Determine the (X, Y) coordinate at the center of the cell enclosing the given text.  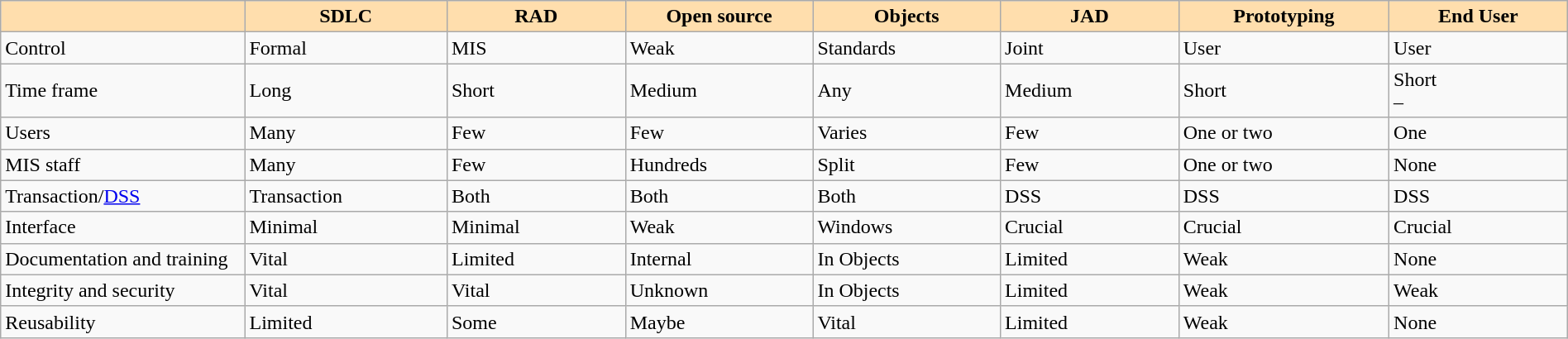
Standards (906, 48)
Open source (719, 17)
Some (536, 322)
Split (906, 165)
Long (346, 91)
MIS staff (122, 165)
Any (906, 91)
Transaction/DSS (122, 196)
Reusability (122, 322)
RAD (536, 17)
Prototyping (1284, 17)
One (1479, 133)
Documentation and training (122, 259)
Joint (1090, 48)
Windows (906, 227)
Maybe (719, 322)
SDLC (346, 17)
Users (122, 133)
Integrity and security (122, 290)
Varies (906, 133)
End User (1479, 17)
Short– (1479, 91)
Objects (906, 17)
Unknown (719, 290)
Internal (719, 259)
JAD (1090, 17)
Hundreds (719, 165)
Interface (122, 227)
Time frame (122, 91)
MIS (536, 48)
Formal (346, 48)
Transaction (346, 196)
Control (122, 48)
